Return (X, Y) of the center of cell containing provided text 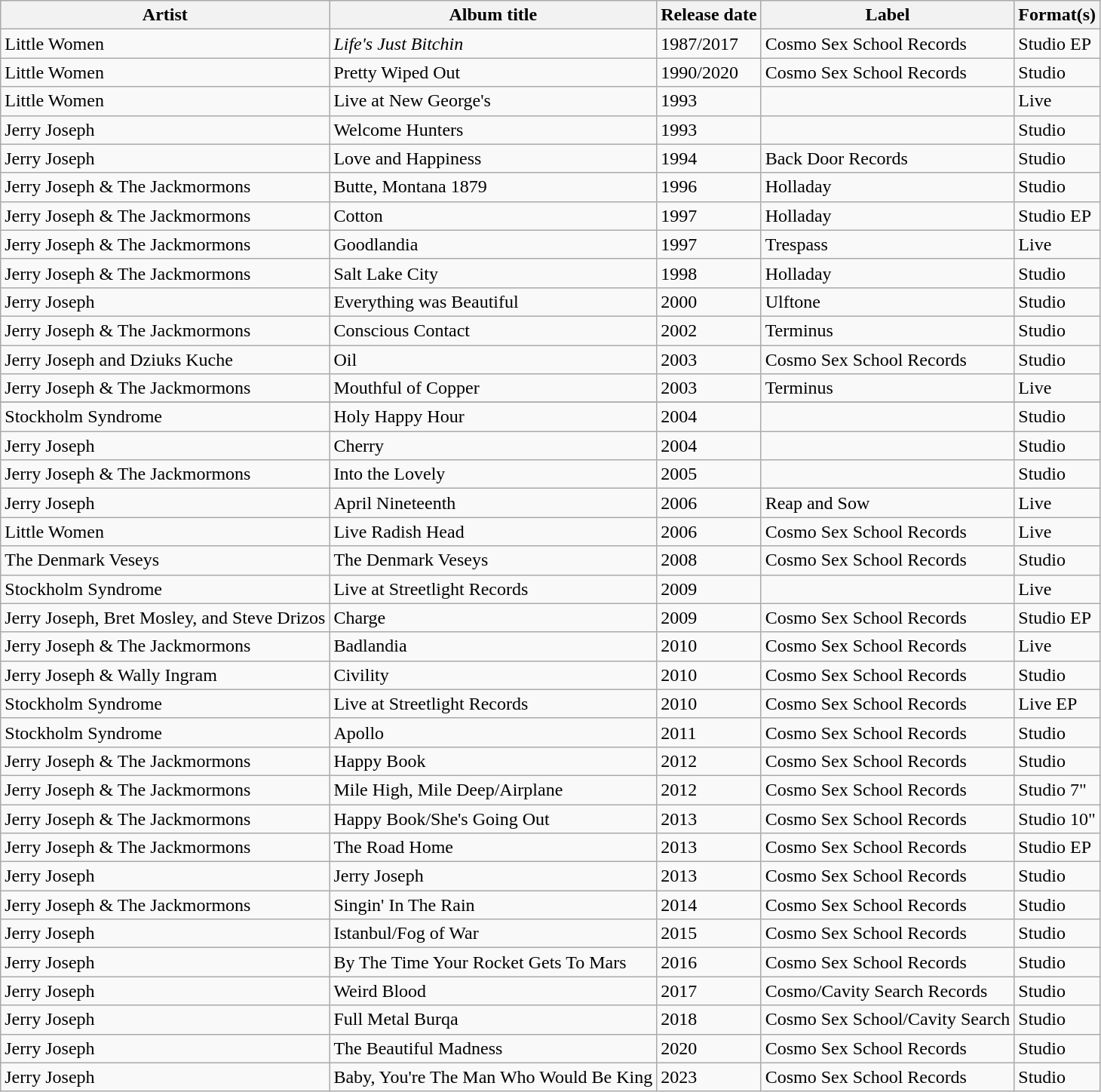
2002 (709, 330)
Happy Book/She's Going Out (493, 818)
2014 (709, 905)
Apollo (493, 732)
Artist (165, 15)
Love and Happiness (493, 158)
Trespass (888, 244)
Release date (709, 15)
Butte, Montana 1879 (493, 187)
Pretty Wiped Out (493, 72)
Album title (493, 15)
2000 (709, 302)
Jerry Joseph, Bret Mosley, and Steve Drizos (165, 618)
1990/2020 (709, 72)
Cosmo Sex School/Cavity Search (888, 1020)
2018 (709, 1020)
Happy Book (493, 761)
Jerry Joseph and Dziuks Kuche (165, 360)
Mile High, Mile Deep/Airplane (493, 790)
Cosmo/Cavity Search Records (888, 991)
Conscious Contact (493, 330)
2008 (709, 560)
2015 (709, 934)
By The Time Your Rocket Gets To Mars (493, 962)
2016 (709, 962)
1987/2017 (709, 44)
Holy Happy Hour (493, 417)
1994 (709, 158)
Reap and Sow (888, 503)
Goodlandia (493, 244)
Format(s) (1057, 15)
Cotton (493, 216)
Civility (493, 675)
Oil (493, 360)
Mouthful of Copper (493, 388)
Studio 10" (1057, 818)
Full Metal Burqa (493, 1020)
Everything was Beautiful (493, 302)
April Nineteenth (493, 503)
2011 (709, 732)
Studio 7" (1057, 790)
Istanbul/Fog of War (493, 934)
Singin' In The Rain (493, 905)
2017 (709, 991)
1998 (709, 273)
Life's Just Bitchin (493, 44)
2023 (709, 1077)
The Beautiful Madness (493, 1048)
Live EP (1057, 704)
Into the Lovely (493, 474)
Charge (493, 618)
Ulftone (888, 302)
Jerry Joseph & Wally Ingram (165, 675)
Cherry (493, 446)
Live at New George's (493, 101)
Back Door Records (888, 158)
2005 (709, 474)
Live Radish Head (493, 532)
The Road Home (493, 848)
Welcome Hunters (493, 130)
Label (888, 15)
1996 (709, 187)
Weird Blood (493, 991)
Salt Lake City (493, 273)
Badlandia (493, 646)
2020 (709, 1048)
Baby, You're The Man Who Would Be King (493, 1077)
